Extract the [x, y] coordinate from the center of the cell holding the provided text.  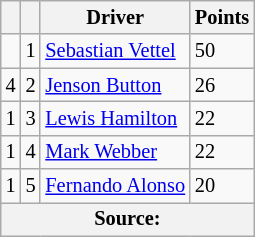
Sebastian Vettel [115, 51]
Lewis Hamilton [115, 118]
Mark Webber [115, 152]
20 [222, 186]
3 [31, 118]
26 [222, 85]
Points [222, 17]
50 [222, 51]
2 [31, 85]
Fernando Alonso [115, 186]
Driver [115, 17]
Source: [128, 219]
5 [31, 186]
Jenson Button [115, 85]
